From the cell containing the given text, extract its center point as [x, y] coordinate. 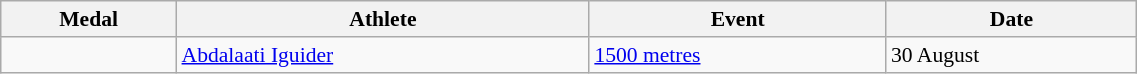
1500 metres [738, 55]
Abdalaati Iguider [384, 55]
Athlete [384, 19]
Medal [89, 19]
30 August [1012, 55]
Date [1012, 19]
Event [738, 19]
